Return [x, y] of the center of cell containing provided text 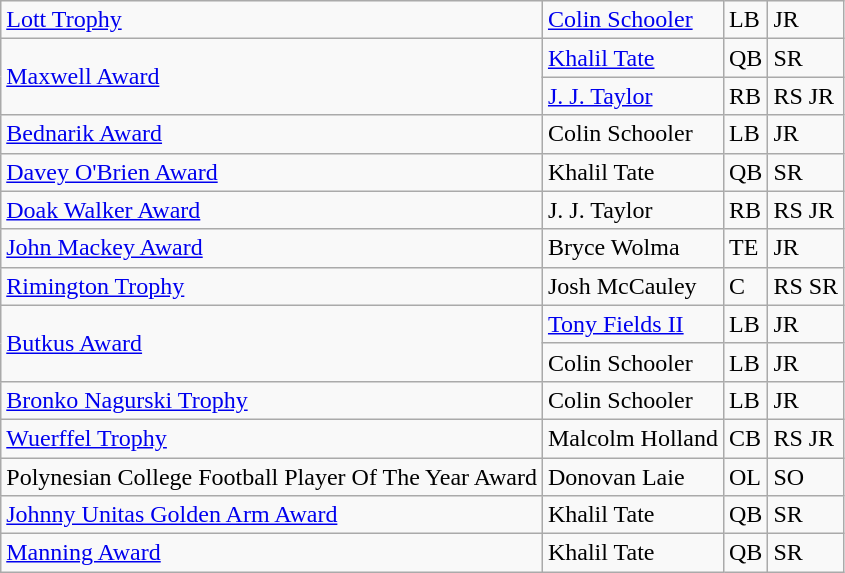
Bryce Wolma [632, 248]
Rimington Trophy [272, 286]
SO [806, 477]
Johnny Unitas Golden Arm Award [272, 515]
Wuerffel Trophy [272, 438]
Maxwell Award [272, 77]
CB [745, 438]
Tony Fields II [632, 324]
Malcolm Holland [632, 438]
John Mackey Award [272, 248]
Josh McCauley [632, 286]
Davey O'Brien Award [272, 172]
Butkus Award [272, 343]
Manning Award [272, 553]
Bednarik Award [272, 134]
OL [745, 477]
Lott Trophy [272, 20]
RS SR [806, 286]
TE [745, 248]
Doak Walker Award [272, 210]
C [745, 286]
Polynesian College Football Player Of The Year Award [272, 477]
Donovan Laie [632, 477]
Bronko Nagurski Trophy [272, 400]
